Extract the (X, Y) coordinate from the center of the cell holding the provided text.  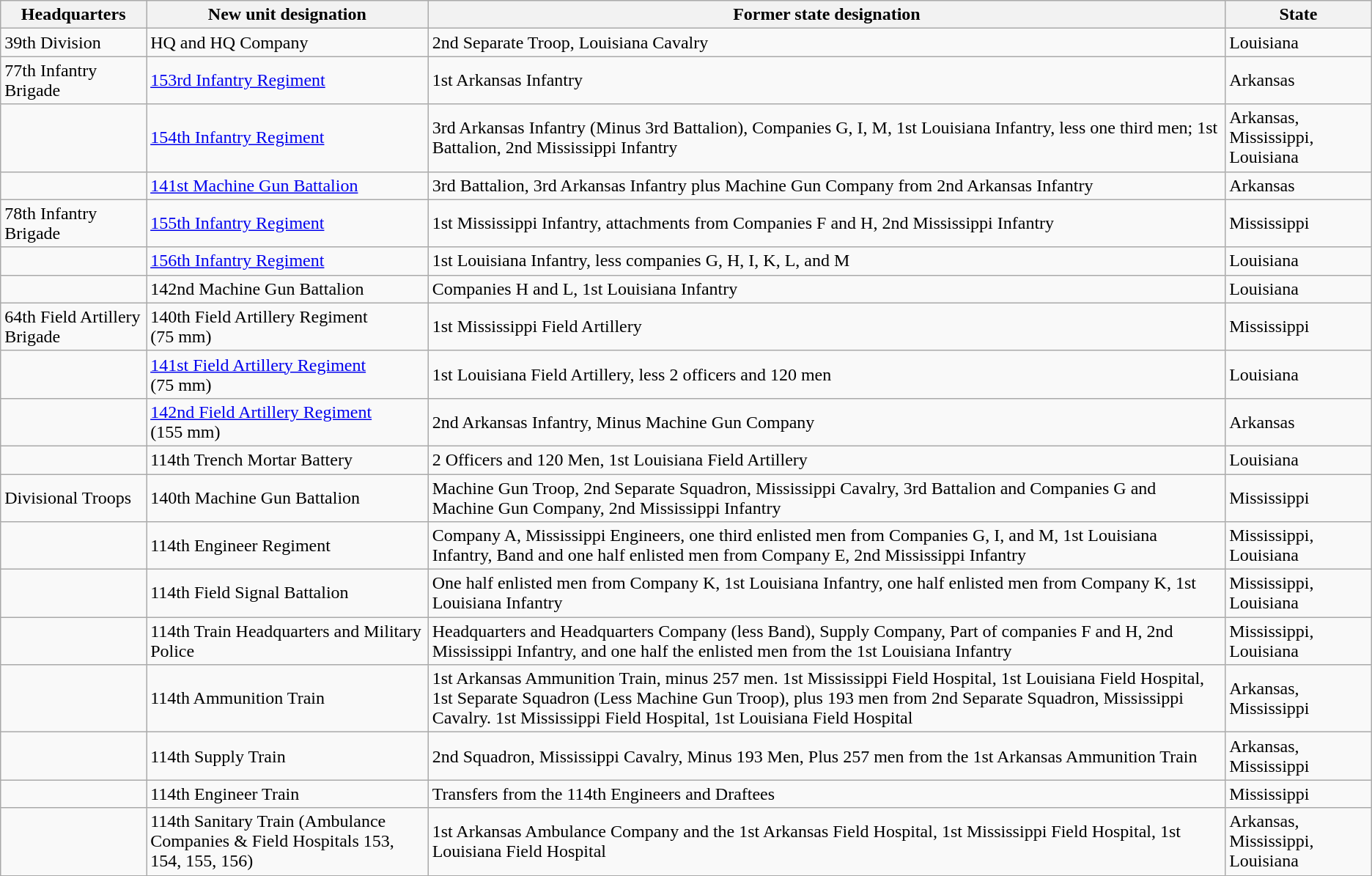
2 Officers and 120 Men, 1st Louisiana Field Artillery (827, 460)
2nd Squadron, Mississippi Cavalry, Minus 193 Men, Plus 257 men from the 1st Arkansas Ammunition Train (827, 757)
2nd Arkansas Infantry, Minus Machine Gun Company (827, 422)
153rd Infantry Regiment (287, 81)
1st Mississippi Infantry, attachments from Companies F and H, 2nd Mississippi Infantry (827, 223)
One half enlisted men from Company K, 1st Louisiana Infantry, one half enlisted men from Company K, 1st Louisiana Infantry (827, 594)
114th Sanitary Train (Ambulance Companies & Field Hospitals 153, 154, 155, 156) (287, 842)
140th Machine Gun Battalion (287, 497)
Machine Gun Troop, 2nd Separate Squadron, Mississippi Cavalry, 3rd Battalion and Companies G and Machine Gun Company, 2nd Mississippi Infantry (827, 497)
1st Louisiana Infantry, less companies G, H, I, K, L, and M (827, 261)
78th Infantry Brigade (73, 223)
Companies H and L, 1st Louisiana Infantry (827, 289)
1st Mississippi Field Artillery (827, 327)
39th Division (73, 43)
114th Engineer Train (287, 794)
1st Arkansas Infantry (827, 81)
142nd Machine Gun Battalion (287, 289)
2nd Separate Troop, Louisiana Cavalry (827, 43)
Former state designation (827, 15)
141st Machine Gun Battalion (287, 185)
64th Field Artillery Brigade (73, 327)
114th Field Signal Battalion (287, 594)
156th Infantry Regiment (287, 261)
114th Trench Mortar Battery (287, 460)
Headquarters (73, 15)
3rd Arkansas Infantry (Minus 3rd Battalion), Companies G, I, M, 1st Louisiana Infantry, less one third men; 1st Battalion, 2nd Mississippi Infantry (827, 138)
77th Infantry Brigade (73, 81)
3rd Battalion, 3rd Arkansas Infantry plus Machine Gun Company from 2nd Arkansas Infantry (827, 185)
114th Ammunition Train (287, 699)
Transfers from the 114th Engineers and Draftees (827, 794)
142nd Field Artillery Regiment (155 mm) (287, 422)
1st Louisiana Field Artillery, less 2 officers and 120 men (827, 374)
114th Supply Train (287, 757)
141st Field Artillery Regiment (75 mm) (287, 374)
New unit designation (287, 15)
1st Arkansas Ambulance Company and the 1st Arkansas Field Hospital, 1st Mississippi Field Hospital, 1st Louisiana Field Hospital (827, 842)
155th Infantry Regiment (287, 223)
HQ and HQ Company (287, 43)
Divisional Troops (73, 497)
114th Engineer Regiment (287, 545)
140th Field Artillery Regiment (75 mm) (287, 327)
154th Infantry Regiment (287, 138)
State (1299, 15)
114th Train Headquarters and Military Police (287, 641)
